Capture the cell that displays the provided text and extract its [x, y] central coordinate. 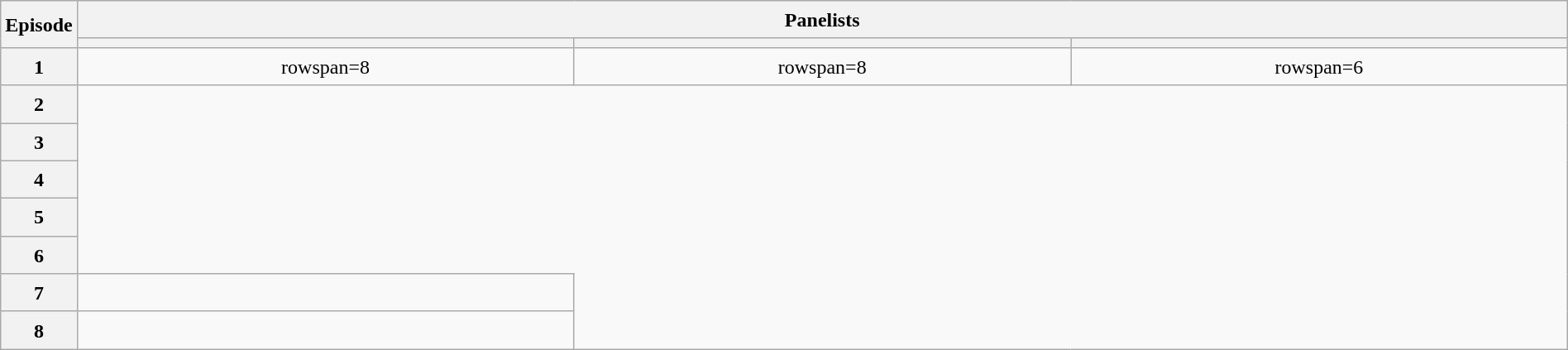
5 [39, 218]
4 [39, 180]
Panelists [822, 20]
rowspan=6 [1320, 66]
1 [39, 66]
2 [39, 104]
7 [39, 293]
8 [39, 330]
3 [39, 141]
6 [39, 255]
Episode [39, 25]
